Extract the [x, y] coordinate from the center of the cell holding the provided text.  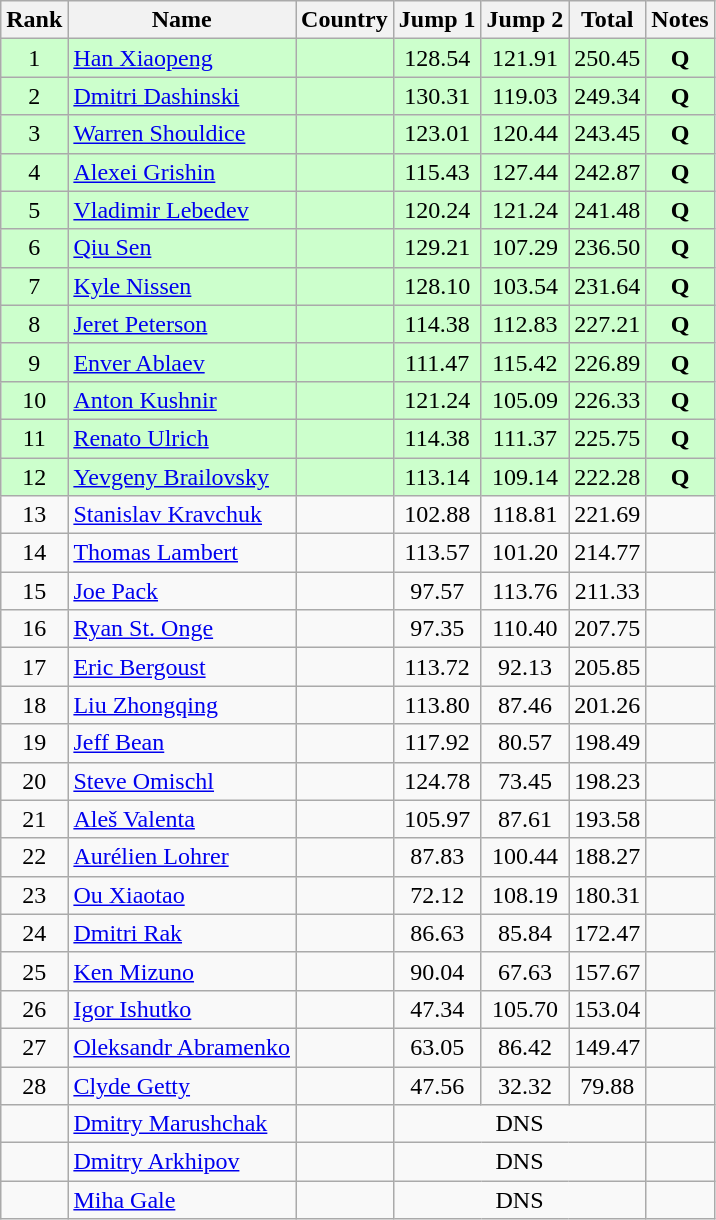
221.69 [608, 515]
198.23 [608, 781]
Han Xiaopeng [182, 58]
198.49 [608, 743]
119.03 [525, 96]
242.87 [608, 172]
Igor Ishutko [182, 1009]
120.44 [525, 134]
110.40 [525, 629]
Notes [680, 20]
87.46 [525, 705]
14 [34, 553]
Ou Xiaotao [182, 895]
Eric Bergoust [182, 667]
Steve Omischl [182, 781]
9 [34, 362]
103.54 [525, 286]
6 [34, 248]
87.83 [437, 857]
102.88 [437, 515]
13 [34, 515]
124.78 [437, 781]
92.13 [525, 667]
Liu Zhongqing [182, 705]
Renato Ulrich [182, 438]
1 [34, 58]
15 [34, 591]
73.45 [525, 781]
86.42 [525, 1047]
Country [345, 20]
188.27 [608, 857]
Rank [34, 20]
117.92 [437, 743]
128.10 [437, 286]
Aleš Valenta [182, 819]
Warren Shouldice [182, 134]
Jump 2 [525, 20]
113.14 [437, 477]
127.44 [525, 172]
107.29 [525, 248]
105.70 [525, 1009]
Ken Mizuno [182, 971]
Anton Kushnir [182, 400]
4 [34, 172]
Miha Gale [182, 1200]
Jeret Peterson [182, 324]
Dmitry Arkhipov [182, 1162]
211.33 [608, 591]
113.80 [437, 705]
157.67 [608, 971]
26 [34, 1009]
87.61 [525, 819]
113.76 [525, 591]
222.28 [608, 477]
115.42 [525, 362]
86.63 [437, 933]
241.48 [608, 210]
97.35 [437, 629]
109.14 [525, 477]
Oleksandr Abramenko [182, 1047]
225.75 [608, 438]
121.91 [525, 58]
Alexei Grishin [182, 172]
80.57 [525, 743]
201.26 [608, 705]
Clyde Getty [182, 1085]
Enver Ablaev [182, 362]
128.54 [437, 58]
205.85 [608, 667]
2 [34, 96]
85.84 [525, 933]
Thomas Lambert [182, 553]
112.83 [525, 324]
32.32 [525, 1085]
130.31 [437, 96]
67.63 [525, 971]
72.12 [437, 895]
115.43 [437, 172]
108.19 [525, 895]
Joe Pack [182, 591]
3 [34, 134]
23 [34, 895]
Dmitry Marushchak [182, 1124]
47.56 [437, 1085]
207.75 [608, 629]
16 [34, 629]
22 [34, 857]
123.01 [437, 134]
172.47 [608, 933]
Jeff Bean [182, 743]
21 [34, 819]
Qiu Sen [182, 248]
227.21 [608, 324]
47.34 [437, 1009]
226.33 [608, 400]
Ryan St. Onge [182, 629]
149.47 [608, 1047]
97.57 [437, 591]
113.57 [437, 553]
27 [34, 1047]
25 [34, 971]
236.50 [608, 248]
Stanislav Kravchuk [182, 515]
243.45 [608, 134]
249.34 [608, 96]
105.97 [437, 819]
19 [34, 743]
118.81 [525, 515]
24 [34, 933]
11 [34, 438]
8 [34, 324]
Name [182, 20]
Aurélien Lohrer [182, 857]
5 [34, 210]
90.04 [437, 971]
63.05 [437, 1047]
18 [34, 705]
7 [34, 286]
250.45 [608, 58]
214.77 [608, 553]
105.09 [525, 400]
Vladimir Lebedev [182, 210]
100.44 [525, 857]
28 [34, 1085]
79.88 [608, 1085]
193.58 [608, 819]
Yevgeny Brailovsky [182, 477]
Kyle Nissen [182, 286]
Total [608, 20]
Jump 1 [437, 20]
101.20 [525, 553]
129.21 [437, 248]
111.47 [437, 362]
12 [34, 477]
226.89 [608, 362]
20 [34, 781]
153.04 [608, 1009]
180.31 [608, 895]
17 [34, 667]
111.37 [525, 438]
120.24 [437, 210]
231.64 [608, 286]
10 [34, 400]
Dmitri Dashinski [182, 96]
Dmitri Rak [182, 933]
113.72 [437, 667]
